Return the (X, Y) coordinate for the center point of the cell that contains the specified text.  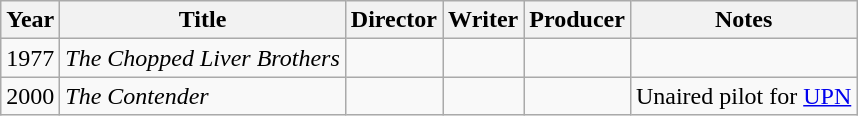
The Contender (202, 96)
2000 (30, 96)
1977 (30, 58)
Notes (743, 20)
Unaired pilot for UPN (743, 96)
The Chopped Liver Brothers (202, 58)
Writer (484, 20)
Title (202, 20)
Director (394, 20)
Producer (578, 20)
Year (30, 20)
